Return the (X, Y) coordinate for the center point of the cell that contains the specified text.  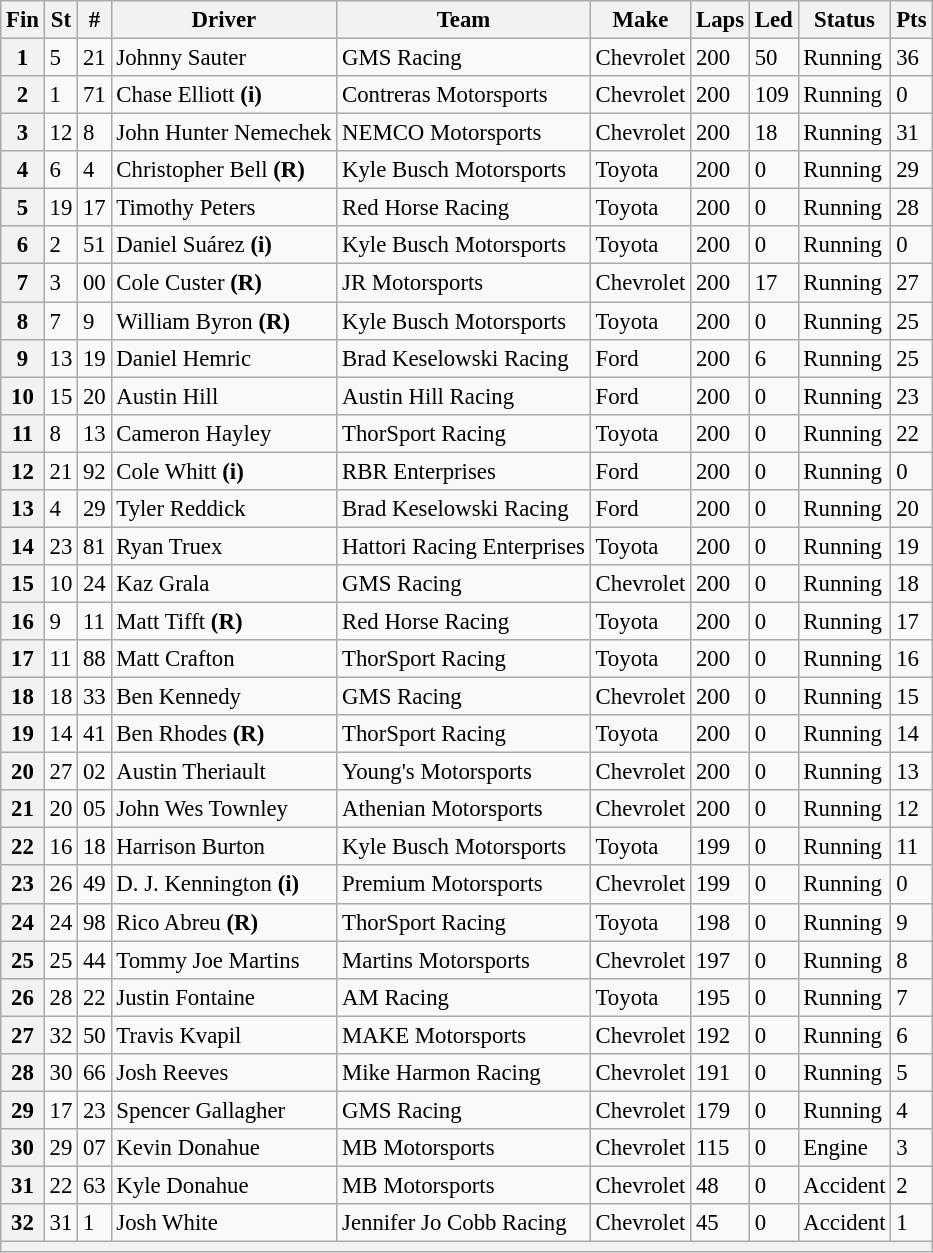
Justin Fontaine (224, 997)
Ryan Truex (224, 546)
Kevin Donahue (224, 1148)
Contreras Motorsports (464, 95)
Cole Custer (R) (224, 283)
33 (94, 697)
49 (94, 885)
St (60, 20)
Jennifer Jo Cobb Racing (464, 1223)
NEMCO Motorsports (464, 133)
Harrison Burton (224, 847)
Cole Whitt (i) (224, 471)
Tyler Reddick (224, 509)
Athenian Motorsports (464, 809)
Timothy Peters (224, 208)
36 (912, 58)
00 (94, 283)
198 (720, 922)
Rico Abreu (R) (224, 922)
Chase Elliott (i) (224, 95)
63 (94, 1185)
Make (640, 20)
Kyle Donahue (224, 1185)
John Hunter Nemechek (224, 133)
Team (464, 20)
88 (94, 659)
Ben Rhodes (R) (224, 734)
179 (720, 1110)
Led (774, 20)
98 (94, 922)
109 (774, 95)
Martins Motorsports (464, 960)
Ben Kennedy (224, 697)
Driver (224, 20)
197 (720, 960)
Daniel Hemric (224, 358)
Matt Tifft (R) (224, 621)
William Byron (R) (224, 321)
John Wes Townley (224, 809)
192 (720, 1035)
44 (94, 960)
Engine (844, 1148)
Josh Reeves (224, 1073)
Austin Hill (224, 396)
Matt Crafton (224, 659)
Pts (912, 20)
D. J. Kennington (i) (224, 885)
48 (720, 1185)
Status (844, 20)
71 (94, 95)
81 (94, 546)
07 (94, 1148)
Austin Theriault (224, 772)
JR Motorsports (464, 283)
Tommy Joe Martins (224, 960)
Austin Hill Racing (464, 396)
05 (94, 809)
Kaz Grala (224, 584)
Mike Harmon Racing (464, 1073)
Christopher Bell (R) (224, 170)
Young's Motorsports (464, 772)
Premium Motorsports (464, 885)
115 (720, 1148)
195 (720, 997)
191 (720, 1073)
51 (94, 245)
02 (94, 772)
AM Racing (464, 997)
Johnny Sauter (224, 58)
RBR Enterprises (464, 471)
41 (94, 734)
MAKE Motorsports (464, 1035)
Spencer Gallagher (224, 1110)
Josh White (224, 1223)
# (94, 20)
Hattori Racing Enterprises (464, 546)
92 (94, 471)
Fin (23, 20)
Cameron Hayley (224, 433)
Travis Kvapil (224, 1035)
45 (720, 1223)
Daniel Suárez (i) (224, 245)
66 (94, 1073)
Laps (720, 20)
